Extract the (X, Y) coordinate from the center of the cell holding the provided text.  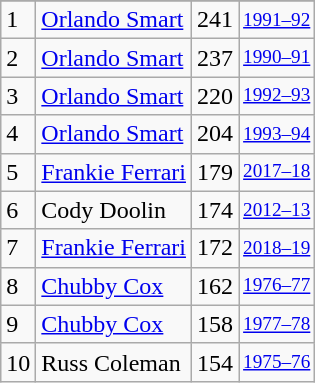
10 (18, 362)
158 (214, 324)
1993–94 (277, 134)
3 (18, 96)
1991–92 (277, 20)
1977–78 (277, 324)
179 (214, 172)
1 (18, 20)
174 (214, 210)
6 (18, 210)
8 (18, 286)
1990–91 (277, 58)
162 (214, 286)
204 (214, 134)
1975–76 (277, 362)
1992–93 (277, 96)
9 (18, 324)
172 (214, 248)
2 (18, 58)
2017–18 (277, 172)
4 (18, 134)
2018–19 (277, 248)
237 (214, 58)
1976–77 (277, 286)
220 (214, 96)
154 (214, 362)
5 (18, 172)
2012–13 (277, 210)
241 (214, 20)
Russ Coleman (114, 362)
7 (18, 248)
Cody Doolin (114, 210)
